Identify which cell holds the provided text, then report its [x, y] central coordinate. 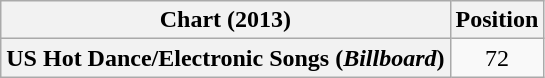
Chart (2013) [226, 20]
72 [497, 58]
US Hot Dance/Electronic Songs (Billboard) [226, 58]
Position [497, 20]
